Identify which cell holds the provided text, then report its (X, Y) central coordinate. 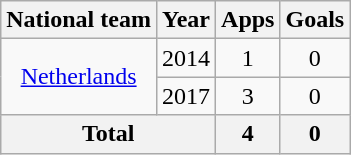
2017 (186, 96)
4 (248, 134)
Apps (248, 20)
Year (186, 20)
National team (79, 20)
Netherlands (79, 77)
2014 (186, 58)
3 (248, 96)
Total (108, 134)
1 (248, 58)
Goals (315, 20)
